Extract the (x, y) coordinate from the center of the cell holding the provided text.  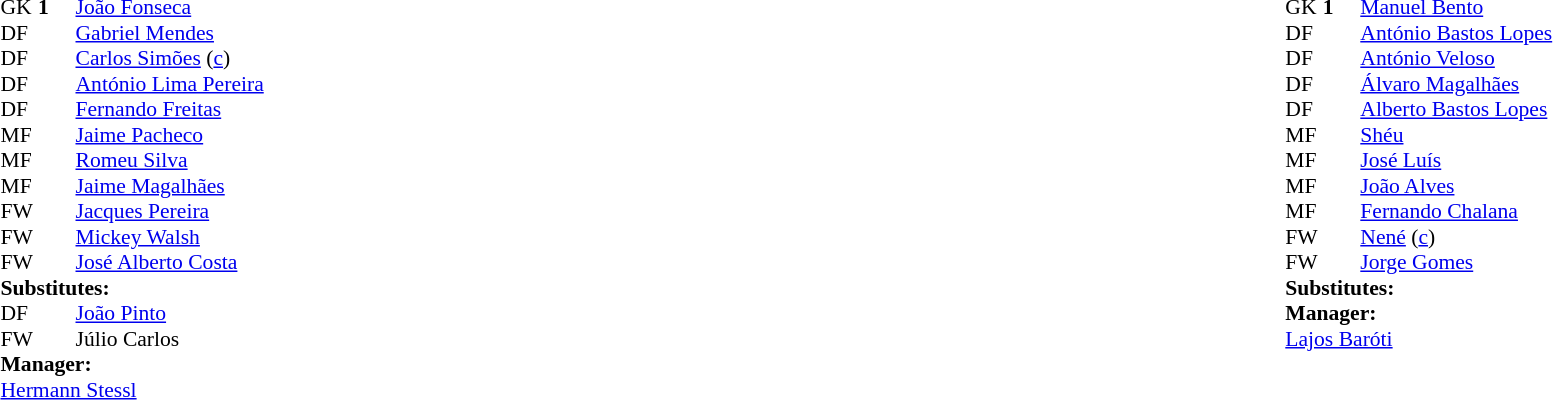
João Alves (1456, 186)
Jaime Pacheco (170, 135)
Carlos Simões (c) (170, 59)
Shéu (1456, 135)
Fernando Freitas (170, 109)
Jaime Magalhães (170, 186)
José Luís (1456, 161)
Júlio Carlos (170, 339)
Gabriel Mendes (170, 33)
Romeu Silva (170, 161)
Alberto Bastos Lopes (1456, 109)
António Bastos Lopes (1456, 33)
Mickey Walsh (170, 237)
Nené (c) (1456, 237)
António Veloso (1456, 59)
Álvaro Magalhães (1456, 84)
Lajos Baróti (1418, 339)
Jorge Gomes (1456, 263)
Jacques Pereira (170, 211)
Fernando Chalana (1456, 211)
António Lima Pereira (170, 84)
João Pinto (170, 313)
José Alberto Costa (170, 263)
